Scan for the cell matching the given text and deliver its [x, y] coordinate at center. 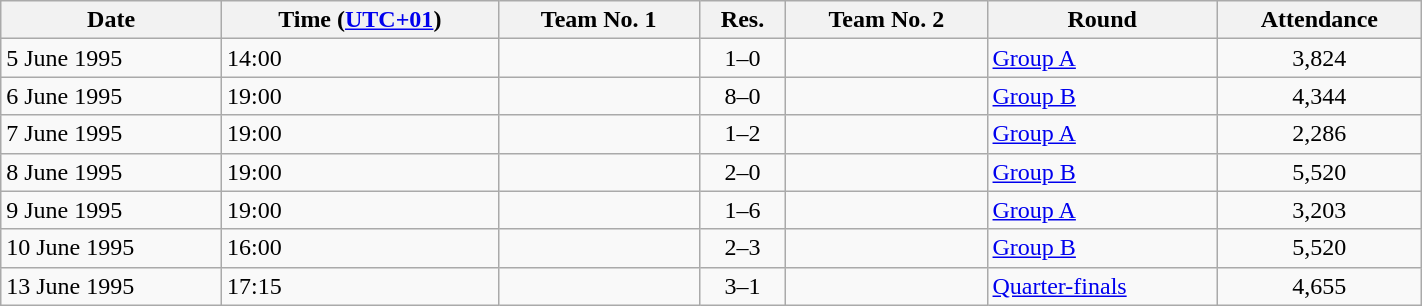
9 June 1995 [112, 210]
3,203 [1319, 210]
14:00 [360, 58]
Team No. 1 [598, 20]
Res. [742, 20]
17:15 [360, 286]
1–2 [742, 134]
Time (UTC+01) [360, 20]
8–0 [742, 96]
Attendance [1319, 20]
Round [1102, 20]
6 June 1995 [112, 96]
4,344 [1319, 96]
16:00 [360, 248]
1–6 [742, 210]
5 June 1995 [112, 58]
8 June 1995 [112, 172]
7 June 1995 [112, 134]
Date [112, 20]
Quarter-finals [1102, 286]
1–0 [742, 58]
4,655 [1319, 286]
10 June 1995 [112, 248]
2–3 [742, 248]
2,286 [1319, 134]
13 June 1995 [112, 286]
Team No. 2 [886, 20]
3–1 [742, 286]
2–0 [742, 172]
3,824 [1319, 58]
